Return the [x, y] coordinate for the center point of the cell that contains the specified text.  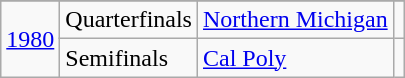
Cal Poly [295, 58]
Quarterfinals [129, 20]
Northern Michigan [295, 20]
1980 [30, 39]
Semifinals [129, 58]
